Scan for the cell matching the given text and deliver its (x, y) coordinate at center. 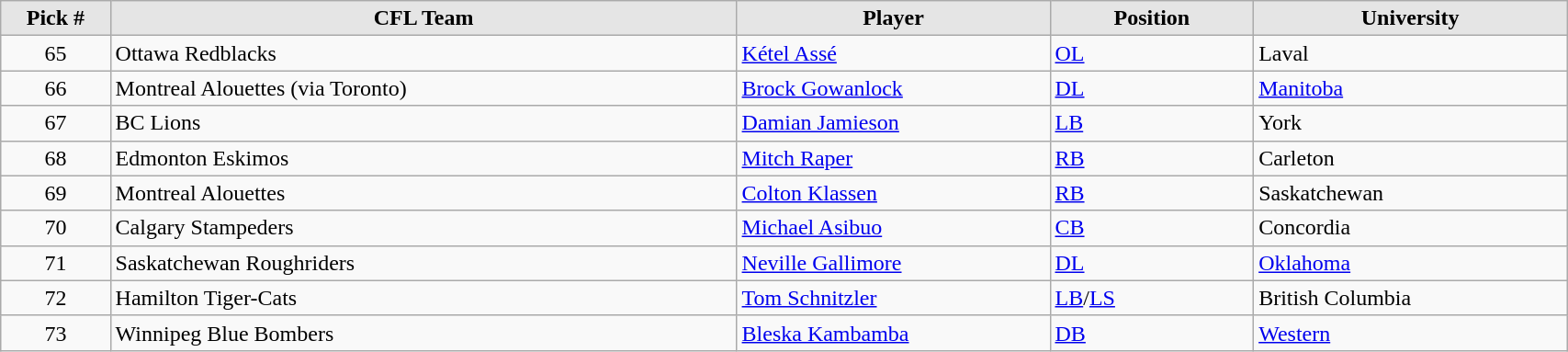
66 (55, 88)
Calgary Stampeders (423, 228)
Damian Jamieson (893, 123)
Position (1152, 18)
Kétel Assé (893, 53)
Pick # (55, 18)
Saskatchewan Roughriders (423, 263)
Concordia (1411, 228)
LB/LS (1152, 298)
Hamilton Tiger-Cats (423, 298)
Bleska Kambamba (893, 333)
Brock Gowanlock (893, 88)
DB (1152, 333)
BC Lions (423, 123)
Montreal Alouettes (423, 193)
OL (1152, 53)
65 (55, 53)
73 (55, 333)
Western (1411, 333)
Ottawa Redblacks (423, 53)
67 (55, 123)
CFL Team (423, 18)
Manitoba (1411, 88)
University (1411, 18)
Montreal Alouettes (via Toronto) (423, 88)
Laval (1411, 53)
Edmonton Eskimos (423, 158)
Mitch Raper (893, 158)
71 (55, 263)
69 (55, 193)
Michael Asibuo (893, 228)
70 (55, 228)
72 (55, 298)
CB (1152, 228)
Oklahoma (1411, 263)
Colton Klassen (893, 193)
Carleton (1411, 158)
British Columbia (1411, 298)
Tom Schnitzler (893, 298)
LB (1152, 123)
Winnipeg Blue Bombers (423, 333)
Saskatchewan (1411, 193)
Player (893, 18)
68 (55, 158)
Neville Gallimore (893, 263)
York (1411, 123)
